Capture the cell that displays the provided text and extract its (X, Y) central coordinate. 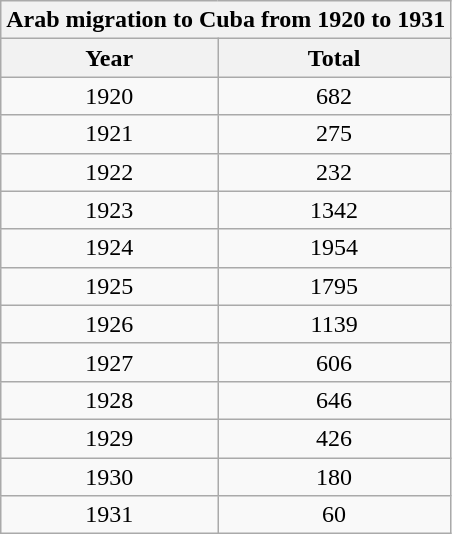
606 (334, 362)
1921 (110, 134)
60 (334, 515)
Total (334, 58)
1920 (110, 96)
1923 (110, 210)
1926 (110, 324)
Arab migration to Cuba from 1920 to 1931 (226, 20)
1924 (110, 248)
1931 (110, 515)
682 (334, 96)
1795 (334, 286)
1925 (110, 286)
1922 (110, 172)
180 (334, 477)
1928 (110, 400)
Year (110, 58)
1342 (334, 210)
1927 (110, 362)
1954 (334, 248)
1930 (110, 477)
1929 (110, 438)
426 (334, 438)
232 (334, 172)
1139 (334, 324)
646 (334, 400)
275 (334, 134)
